Search for the cell housing the specified text and yield its (X, Y) center coordinate. 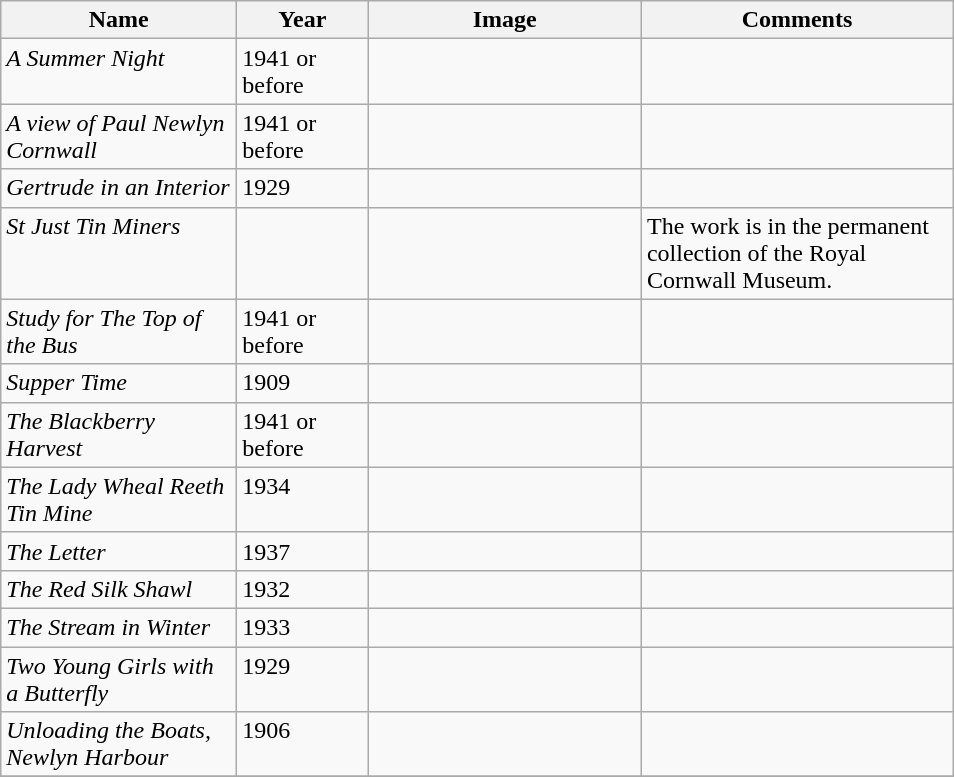
The Blackberry Harvest (119, 434)
The Stream in Winter (119, 627)
1932 (302, 589)
1909 (302, 383)
Study for The Top of the Bus (119, 332)
1906 (302, 744)
1934 (302, 500)
A Summer Night (119, 72)
Image (505, 20)
The Lady Wheal Reeth Tin Mine (119, 500)
St Just Tin Miners (119, 253)
Unloading the Boats, Newlyn Harbour (119, 744)
The work is in the permanent collection of the Royal Cornwall Museum. (796, 253)
Name (119, 20)
Year (302, 20)
A view of Paul Newlyn Cornwall (119, 136)
Supper Time (119, 383)
Two Young Girls with a Butterfly (119, 678)
Comments (796, 20)
The Red Silk Shawl (119, 589)
Gertrude in an Interior (119, 188)
1933 (302, 627)
The Letter (119, 551)
1937 (302, 551)
